Determine the (x, y) coordinate at the center of the cell enclosing the given text.  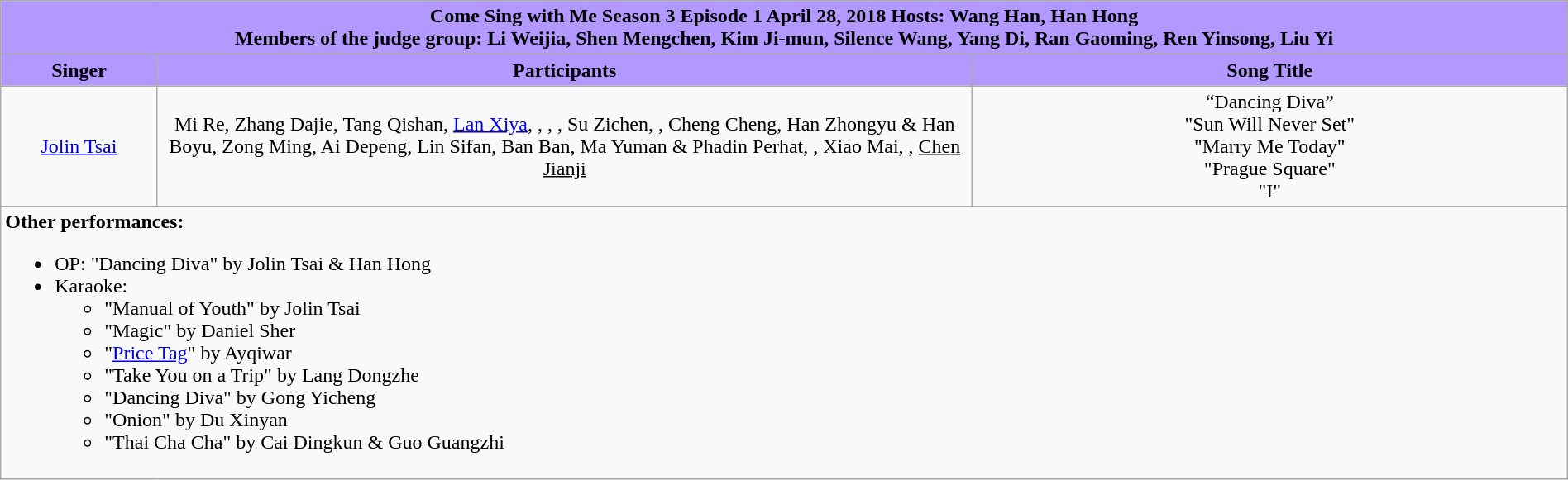
Participants (564, 70)
Jolin Tsai (79, 146)
“Dancing Diva”"Sun Will Never Set""Marry Me Today""Prague Square""I" (1269, 146)
Singer (79, 70)
Song Title (1269, 70)
